Provide the (x, y) coordinate of the cell's center where the given text is located.  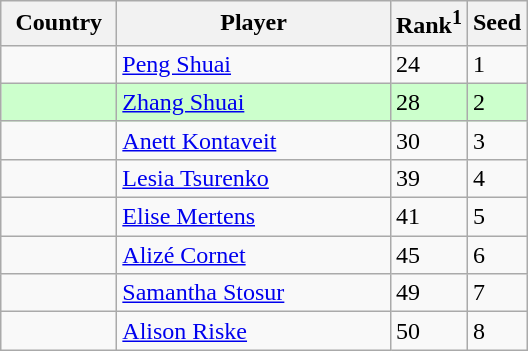
3 (496, 140)
Peng Shuai (254, 64)
Zhang Shuai (254, 102)
24 (428, 64)
39 (428, 178)
49 (428, 293)
Alizé Cornet (254, 255)
7 (496, 293)
8 (496, 331)
50 (428, 331)
Lesia Tsurenko (254, 178)
6 (496, 255)
41 (428, 217)
28 (428, 102)
Player (254, 24)
Alison Riske (254, 331)
Anett Kontaveit (254, 140)
Country (59, 24)
1 (496, 64)
5 (496, 217)
Samantha Stosur (254, 293)
Rank1 (428, 24)
Elise Mertens (254, 217)
Seed (496, 24)
2 (496, 102)
45 (428, 255)
30 (428, 140)
4 (496, 178)
